From the cell containing the given text, extract its center point as [x, y] coordinate. 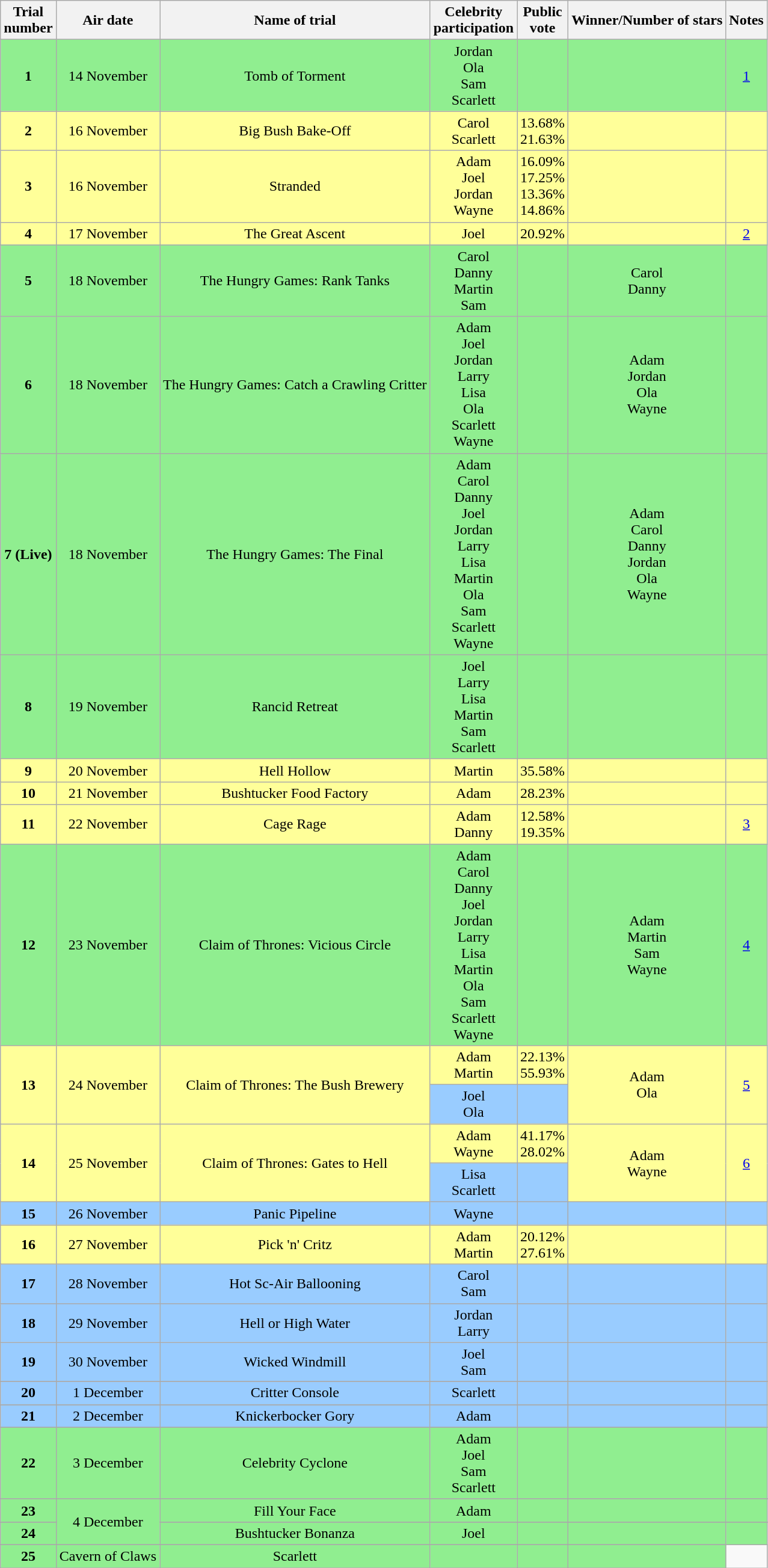
Rancid Retreat [295, 706]
The Hungry Games: Catch a Crawling Critter [295, 385]
22 [28, 1463]
20 [28, 1393]
Hell or High Water [295, 1323]
Tomb of Torment [295, 76]
17 [28, 1284]
1 December [108, 1393]
Pick 'n' Critz [295, 1244]
41.17%28.02% [542, 1143]
24 [28, 1533]
Claim of Thrones: The Bush Brewery [295, 1085]
12.58%19.35% [542, 824]
16 [28, 1244]
18 [28, 1323]
CarolDannyMartinSam [473, 280]
21 November [108, 793]
The Great Ascent [295, 233]
22.13%55.93% [542, 1065]
21 [28, 1416]
Claim of Thrones: Gates to Hell [295, 1163]
19 November [108, 706]
2 December [108, 1416]
27 November [108, 1244]
AdamJoelSamScarlett [473, 1463]
Wayne [473, 1214]
25 November [108, 1163]
AdamMartinSamWayne [647, 945]
Knickerbocker Gory [295, 1416]
AdamJoelJordanLarryLisaOlaScarlettWayne [473, 385]
AdamOla [647, 1085]
JoelSam [473, 1362]
JoelLarryLisaMartinSamScarlett [473, 706]
Hell Hollow [295, 770]
JoelOla [473, 1105]
Bushtucker Bonanza [295, 1533]
Martin [473, 770]
Claim of Thrones: Vicious Circle [295, 945]
Publicvote [542, 20]
The Hungry Games: Rank Tanks [295, 280]
35.58% [542, 770]
Fill Your Face [295, 1510]
29 November [108, 1323]
23 [28, 1510]
16.09% 17.25%13.36%14.86% [542, 187]
AdamJordanOlaWayne [647, 385]
Notes [746, 20]
15 [28, 1214]
CarolDanny [647, 280]
Trialnumber [28, 20]
Cage Rage [295, 824]
Critter Console [295, 1393]
Name of trial [295, 20]
CarolSam [473, 1284]
25 [28, 1556]
7 (Live) [28, 554]
AdamCarolDannyJordanOlaWayne [647, 554]
Winner/Number of stars [647, 20]
26 November [108, 1214]
Air date [108, 20]
The Hungry Games: The Final [295, 554]
8 [28, 706]
LisaScarlett [473, 1183]
JordanLarry [473, 1323]
Hot Sc-Air Ballooning [295, 1284]
19 [28, 1362]
Stranded [295, 187]
Cavern of Claws [108, 1556]
20 November [108, 770]
24 November [108, 1085]
13.68%21.63% [542, 131]
CarolScarlett [473, 131]
11 [28, 824]
28.23% [542, 793]
14 [28, 1163]
Wicked Windmill [295, 1362]
30 November [108, 1362]
Bushtucker Food Factory [295, 793]
17 November [108, 233]
Celebrity Cyclone [295, 1463]
JordanOlaSamScarlett [473, 76]
22 November [108, 824]
4 December [108, 1522]
Big Bush Bake-Off [295, 131]
20.12%27.61% [542, 1244]
Celebrityparticipation [473, 20]
20.92% [542, 233]
23 November [108, 945]
AdamDanny [473, 824]
12 [28, 945]
14 November [108, 76]
28 November [108, 1284]
10 [28, 793]
13 [28, 1085]
Panic Pipeline [295, 1214]
3 December [108, 1463]
9 [28, 770]
AdamJoelJordanWayne [473, 187]
